Return [X, Y] of the center of cell containing provided text 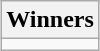
Winners [50, 20]
